Identify which cell holds the provided text, then report its (X, Y) central coordinate. 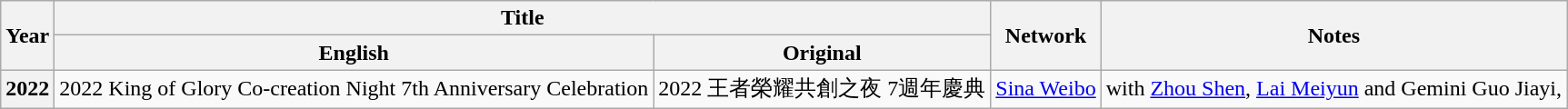
2022 王者榮耀共創之夜 7週年慶典 (822, 89)
2022 (27, 89)
Notes (1333, 35)
2022 King of Glory Co-creation Night 7th Anniversary Celebration (355, 89)
English (355, 53)
Year (27, 35)
Network (1045, 35)
Original (822, 53)
Sina Weibo (1045, 89)
with Zhou Shen, Lai Meiyun and Gemini Guo Jiayi, (1333, 89)
Title (523, 18)
